Provide the (X, Y) coordinate of the cell's center where the given text is located.  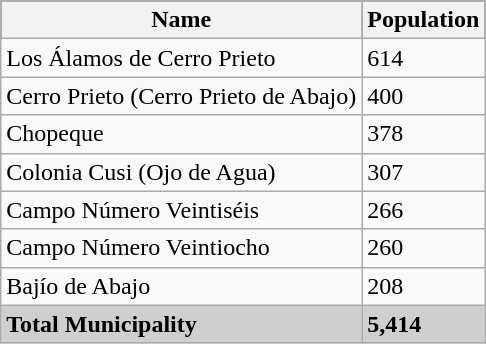
378 (424, 134)
Population (424, 20)
Chopeque (182, 134)
Name (182, 20)
Los Álamos de Cerro Prieto (182, 58)
5,414 (424, 324)
Campo Número Veintiocho (182, 248)
Cerro Prieto (Cerro Prieto de Abajo) (182, 96)
Campo Número Veintiséis (182, 210)
266 (424, 210)
Bajío de Abajo (182, 286)
614 (424, 58)
Colonia Cusi (Ojo de Agua) (182, 172)
Total Municipality (182, 324)
260 (424, 248)
307 (424, 172)
400 (424, 96)
208 (424, 286)
